Scan for the cell matching the given text and deliver its [x, y] coordinate at center. 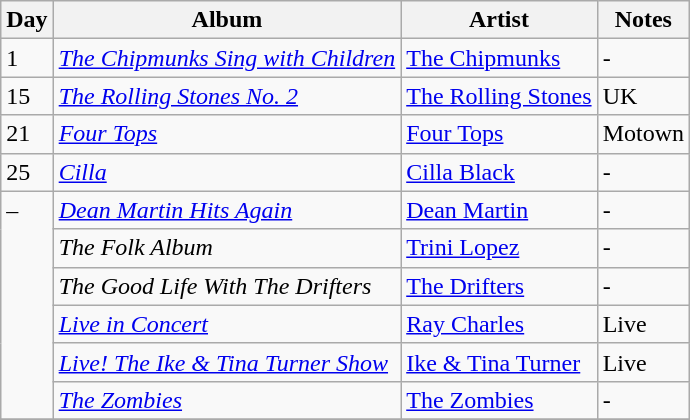
The Drifters [499, 286]
Dean Martin [499, 210]
Day [27, 20]
The Chipmunks [499, 58]
Dean Martin Hits Again [227, 210]
UK [643, 96]
The Rolling Stones No. 2 [227, 96]
Live! The Ike & Tina Turner Show [227, 362]
Notes [643, 20]
The Chipmunks Sing with Children [227, 58]
1 [27, 58]
Cilla [227, 172]
Ike & Tina Turner [499, 362]
25 [27, 172]
Cilla Black [499, 172]
Motown [643, 134]
Ray Charles [499, 324]
Artist [499, 20]
– [27, 305]
Album [227, 20]
The Folk Album [227, 248]
21 [27, 134]
Trini Lopez [499, 248]
The Rolling Stones [499, 96]
15 [27, 96]
Live in Concert [227, 324]
The Good Life With The Drifters [227, 286]
